Provide the (X, Y) coordinate of the cell's center where the given text is located.  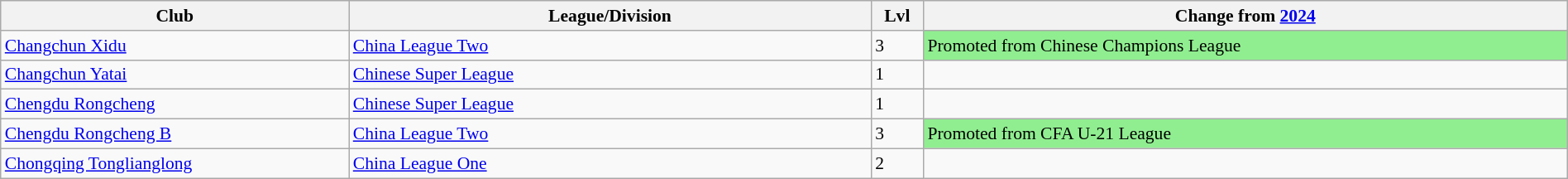
Changchun Yatai (175, 75)
League/Division (610, 16)
Chengdu Rongcheng (175, 104)
Lvl (896, 16)
Chengdu Rongcheng B (175, 134)
Changchun Xidu (175, 46)
Promoted from Chinese Champions League (1245, 46)
Club (175, 16)
Chongqing Tonglianglong (175, 163)
Promoted from CFA U-21 League (1245, 134)
2 (896, 163)
Change from 2024 (1245, 16)
China League One (610, 163)
